Capture the cell that displays the provided text and extract its (x, y) central coordinate. 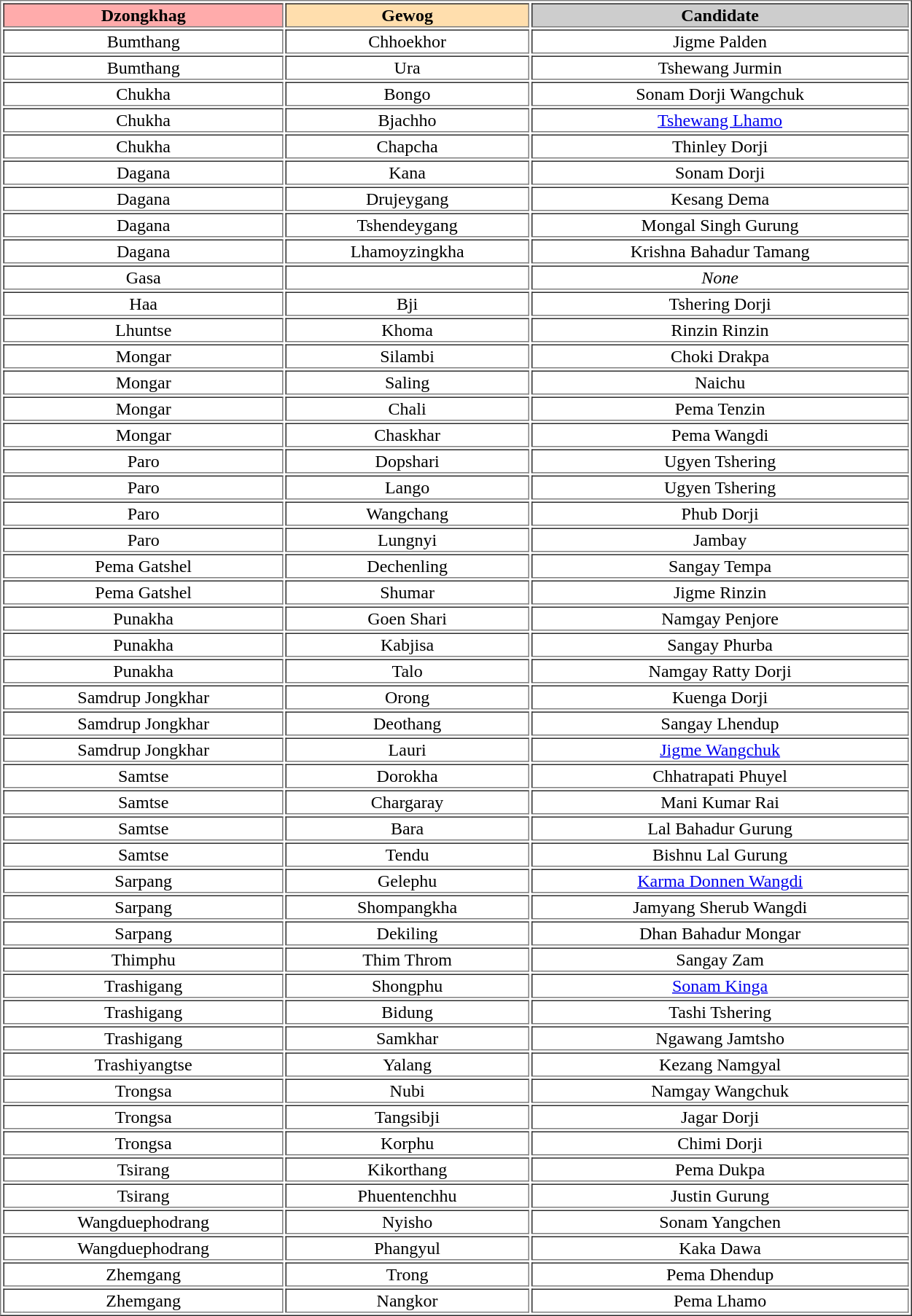
Trashiyangtse (143, 1064)
Chali (407, 408)
Sonam Yangchen (720, 1221)
Jagar Dorji (720, 1116)
Orong (407, 697)
Namgay Wangchuk (720, 1090)
Bishnu Lal Gurung (720, 854)
Namgay Penjore (720, 618)
Thim Throm (407, 959)
Ura (407, 67)
Korphu (407, 1143)
Jamyang Sherub Wangdi (720, 906)
Bji (407, 303)
Kaka Dawa (720, 1248)
Jigme Palden (720, 41)
Kesang Dema (720, 198)
Nubi (407, 1090)
Sonam Dorji (720, 172)
Wangchang (407, 513)
Yalang (407, 1064)
Sangay Tempa (720, 565)
Dorokha (407, 775)
Namgay Ratty Dorji (720, 670)
Lhamoyzingkha (407, 251)
Sangay Phurba (720, 644)
Pema Dhendup (720, 1274)
Kezang Namgyal (720, 1064)
Samkhar (407, 1038)
Lal Bahadur Gurung (720, 828)
Gewog (407, 15)
Pema Lhamo (720, 1300)
Chimi Dorji (720, 1143)
Shongphu (407, 985)
Thinley Dorji (720, 146)
Kabjisa (407, 644)
Kuenga Dorji (720, 697)
Kana (407, 172)
Gasa (143, 277)
Karma Donnen Wangdi (720, 880)
Dekiling (407, 933)
Tshewang Lhamo (720, 120)
Jambay (720, 539)
Haa (143, 303)
Dhan Bahadur Mongar (720, 933)
Saling (407, 382)
Dopshari (407, 461)
Goen Shari (407, 618)
Chaskhar (407, 434)
Lango (407, 487)
Sonam Dorji Wangchuk (720, 93)
Jigme Rinzin (720, 592)
Khoma (407, 329)
Ngawang Jamtsho (720, 1038)
Pema Dukpa (720, 1169)
None (720, 277)
Bjachho (407, 120)
Tendu (407, 854)
Nangkor (407, 1300)
Sonam Kinga (720, 985)
Talo (407, 670)
Chapcha (407, 146)
Shompangkha (407, 906)
Tshendeygang (407, 224)
Lhuntse (143, 329)
Jigme Wangchuk (720, 749)
Sangay Lhendup (720, 723)
Silambi (407, 356)
Mongal Singh Gurung (720, 224)
Rinzin Rinzin (720, 329)
Chargaray (407, 802)
Shumar (407, 592)
Candidate (720, 15)
Lungnyi (407, 539)
Phangyul (407, 1248)
Pema Wangdi (720, 434)
Tangsibji (407, 1116)
Justin Gurung (720, 1195)
Choki Drakpa (720, 356)
Phuentenchhu (407, 1195)
Lauri (407, 749)
Trong (407, 1274)
Phub Dorji (720, 513)
Dzongkhag (143, 15)
Kikorthang (407, 1169)
Tshering Dorji (720, 303)
Tashi Tshering (720, 1011)
Chhatrapati Phuyel (720, 775)
Chhoekhor (407, 41)
Drujeygang (407, 198)
Pema Tenzin (720, 408)
Tshewang Jurmin (720, 67)
Deothang (407, 723)
Thimphu (143, 959)
Bara (407, 828)
Nyisho (407, 1221)
Dechenling (407, 565)
Mani Kumar Rai (720, 802)
Gelephu (407, 880)
Bongo (407, 93)
Sangay Zam (720, 959)
Bidung (407, 1011)
Krishna Bahadur Tamang (720, 251)
Naichu (720, 382)
